Identify which cell holds the provided text, then report its [x, y] central coordinate. 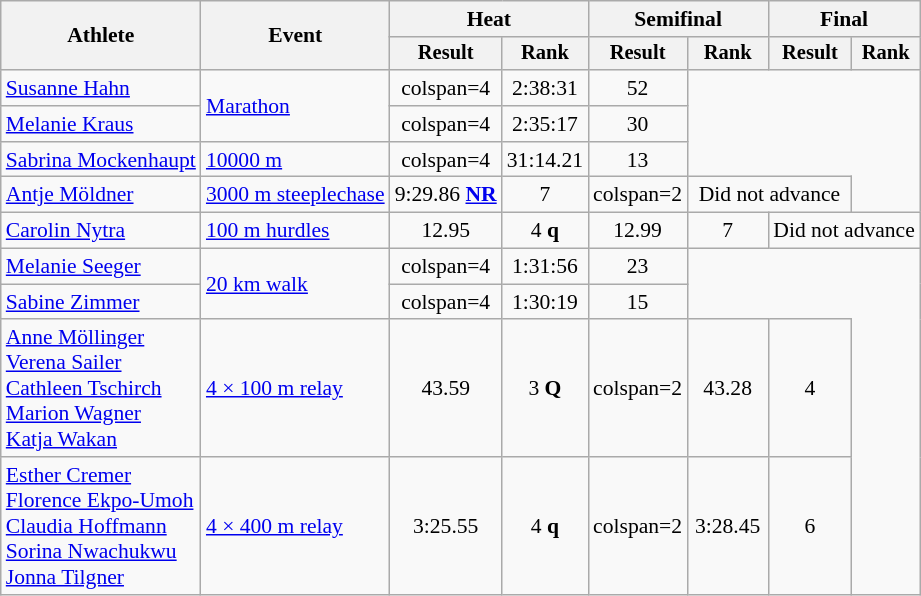
4 [810, 389]
31:14.21 [545, 160]
Heat [489, 19]
Athlete [101, 36]
9:29.86 NR [446, 195]
Event [296, 36]
3 Q [545, 389]
43.28 [728, 389]
3:28.45 [728, 526]
2:35:17 [545, 124]
10000 m [296, 160]
2:38:31 [545, 88]
20 km walk [296, 284]
15 [638, 302]
100 m hurdles [296, 231]
1:30:19 [545, 302]
Susanne Hahn [101, 88]
Semifinal [678, 19]
Esther CremerFlorence Ekpo-UmohClaudia HoffmannSorina NwachukwuJonna Tilgner [101, 526]
Melanie Kraus [101, 124]
1:31:56 [545, 267]
Carolin Nytra [101, 231]
Antje Möldner [101, 195]
Sabine Zimmer [101, 302]
Anne MöllingerVerena SailerCathleen TschirchMarion WagnerKatja Wakan [101, 389]
12.95 [446, 231]
Melanie Seeger [101, 267]
4 × 100 m relay [296, 389]
Sabrina Mockenhaupt [101, 160]
43.59 [446, 389]
12.99 [638, 231]
30 [638, 124]
4 × 400 m relay [296, 526]
6 [810, 526]
3000 m steeplechase [296, 195]
Marathon [296, 106]
3:25.55 [446, 526]
23 [638, 267]
Final [844, 19]
13 [638, 160]
52 [638, 88]
